Scan for the cell matching the given text and deliver its [X, Y] coordinate at center. 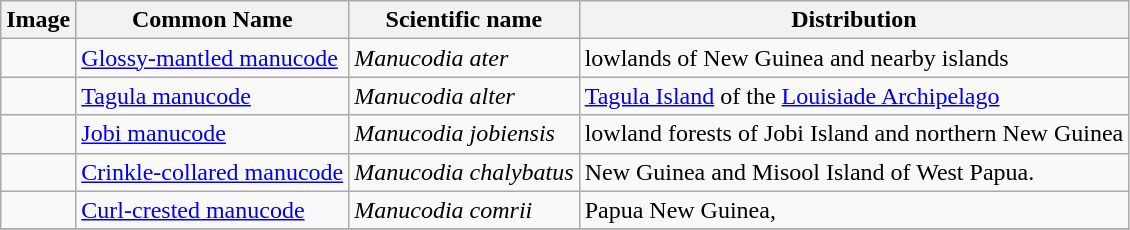
Common Name [212, 20]
Papua New Guinea, [854, 210]
lowland forests of Jobi Island and northern New Guinea [854, 134]
Tagula Island of the Louisiade Archipelago [854, 96]
Manucodia jobiensis [464, 134]
Image [38, 20]
Tagula manucode [212, 96]
lowlands of New Guinea and nearby islands [854, 58]
Manucodia comrii [464, 210]
Manucodia alter [464, 96]
Crinkle-collared manucode [212, 172]
New Guinea and Misool Island of West Papua. [854, 172]
Manucodia ater [464, 58]
Distribution [854, 20]
Manucodia chalybatus [464, 172]
Scientific name [464, 20]
Curl-crested manucode [212, 210]
Jobi manucode [212, 134]
Glossy-mantled manucode [212, 58]
